Determine the (x, y) coordinate at the center of the cell enclosing the given text.  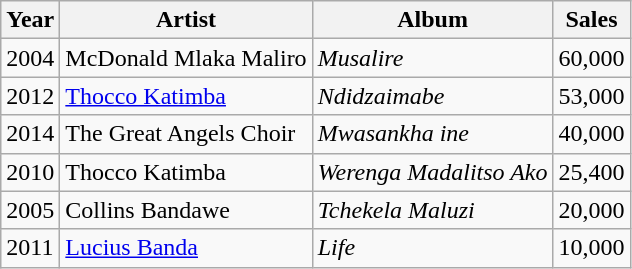
Ndidzaimabe (432, 96)
60,000 (592, 58)
2004 (30, 58)
Tchekela Maluzi (432, 210)
2005 (30, 210)
Life (432, 248)
2010 (30, 172)
2012 (30, 96)
40,000 (592, 134)
2011 (30, 248)
Lucius Banda (186, 248)
Mwasankha ine (432, 134)
Werenga Madalitso Ako (432, 172)
Musalire (432, 58)
2014 (30, 134)
Artist (186, 20)
McDonald Mlaka Maliro (186, 58)
53,000 (592, 96)
20,000 (592, 210)
Collins Bandawe (186, 210)
25,400 (592, 172)
Sales (592, 20)
Year (30, 20)
Album (432, 20)
The Great Angels Choir (186, 134)
10,000 (592, 248)
